Identify which cell holds the provided text, then report its (X, Y) central coordinate. 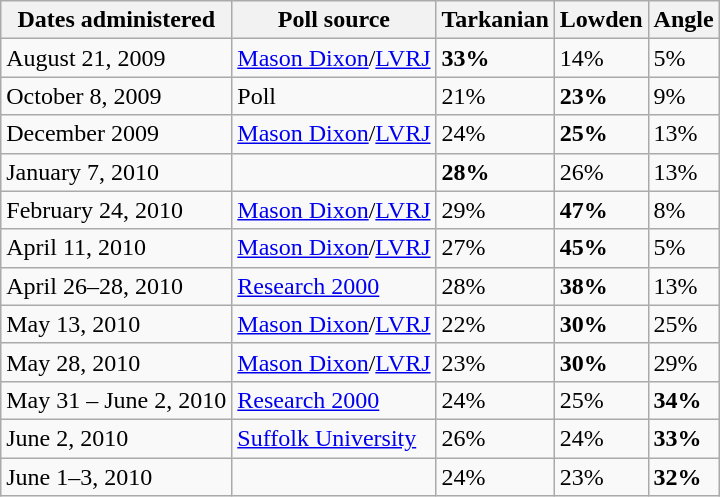
December 2009 (116, 134)
32% (684, 477)
August 21, 2009 (116, 58)
27% (495, 248)
Tarkanian (495, 20)
February 24, 2010 (116, 210)
9% (684, 96)
14% (601, 58)
22% (495, 324)
April 26–28, 2010 (116, 286)
June 2, 2010 (116, 438)
8% (684, 210)
Poll source (334, 20)
21% (495, 96)
April 11, 2010 (116, 248)
45% (601, 248)
Dates administered (116, 20)
38% (601, 286)
34% (684, 400)
47% (601, 210)
May 13, 2010 (116, 324)
October 8, 2009 (116, 96)
January 7, 2010 (116, 172)
Suffolk University (334, 438)
Poll (334, 96)
June 1–3, 2010 (116, 477)
Angle (684, 20)
Lowden (601, 20)
May 28, 2010 (116, 362)
May 31 – June 2, 2010 (116, 400)
